For the text-containing cell, return its midpoint in (X, Y) coordinate format. 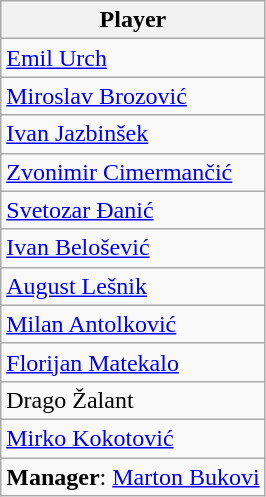
Mirko Kokotović (133, 438)
Drago Žalant (133, 400)
Player (133, 20)
Emil Urch (133, 58)
Ivan Jazbinšek (133, 134)
Manager: Marton Bukovi (133, 477)
Ivan Belošević (133, 248)
August Lešnik (133, 286)
Milan Antolković (133, 324)
Svetozar Đanić (133, 210)
Miroslav Brozović (133, 96)
Zvonimir Cimermančić (133, 172)
Florijan Matekalo (133, 362)
